For the text-containing cell, return its midpoint in (x, y) coordinate format. 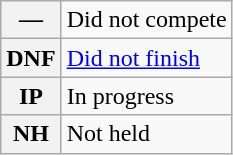
DNF (31, 58)
In progress (146, 96)
Not held (146, 134)
NH (31, 134)
— (31, 20)
Did not finish (146, 58)
IP (31, 96)
Did not compete (146, 20)
